Detect which cell encompasses the target text, then output its (X, Y) center coordinate. 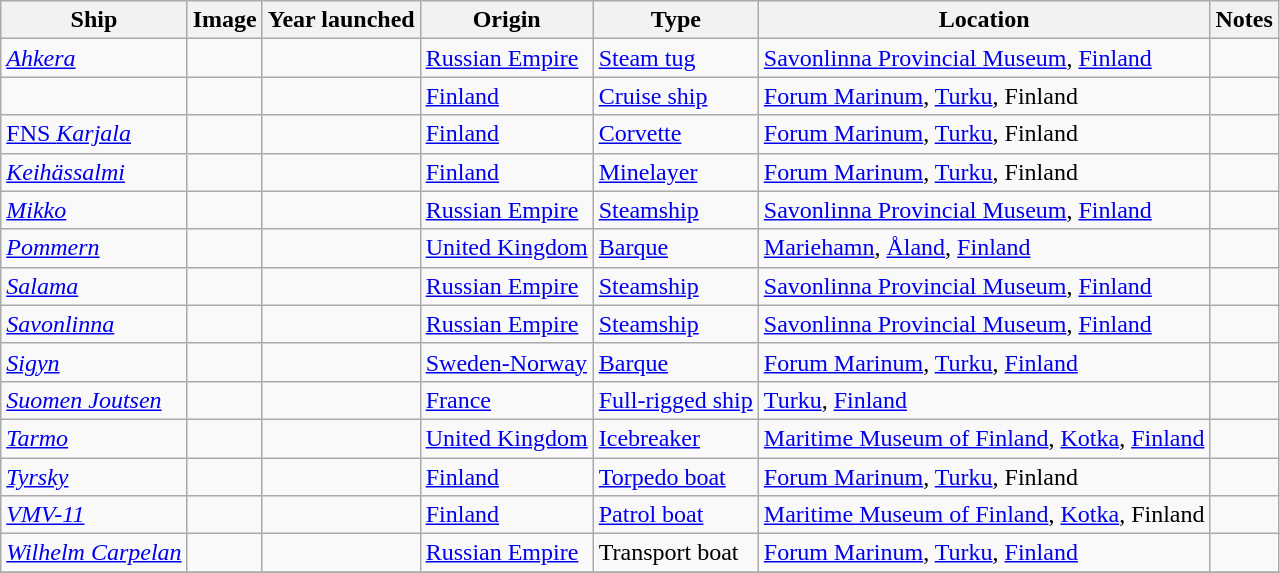
Year launched (341, 20)
Turku, Finland (984, 400)
Salama (94, 286)
Torpedo boat (676, 477)
Pommern (94, 248)
VMV-11 (94, 515)
Tyrsky (94, 477)
Keihässalmi (94, 172)
Transport boat (676, 553)
Type (676, 20)
Suomen Joutsen (94, 400)
Cruise ship (676, 96)
Savonlinna (94, 324)
Corvette (676, 134)
Minelayer (676, 172)
France (506, 400)
Notes (1244, 20)
Steam tug (676, 58)
FNS Karjala (94, 134)
Ship (94, 20)
Image (224, 20)
Sweden-Norway (506, 362)
Tarmo (94, 438)
Mariehamn, Åland, Finland (984, 248)
Origin (506, 20)
Wilhelm Carpelan (94, 553)
Ahkera (94, 58)
Patrol boat (676, 515)
Sigyn (94, 362)
Location (984, 20)
Mikko (94, 210)
Full-rigged ship (676, 400)
Icebreaker (676, 438)
